Extract the [X, Y] coordinate from the center of the cell holding the provided text.  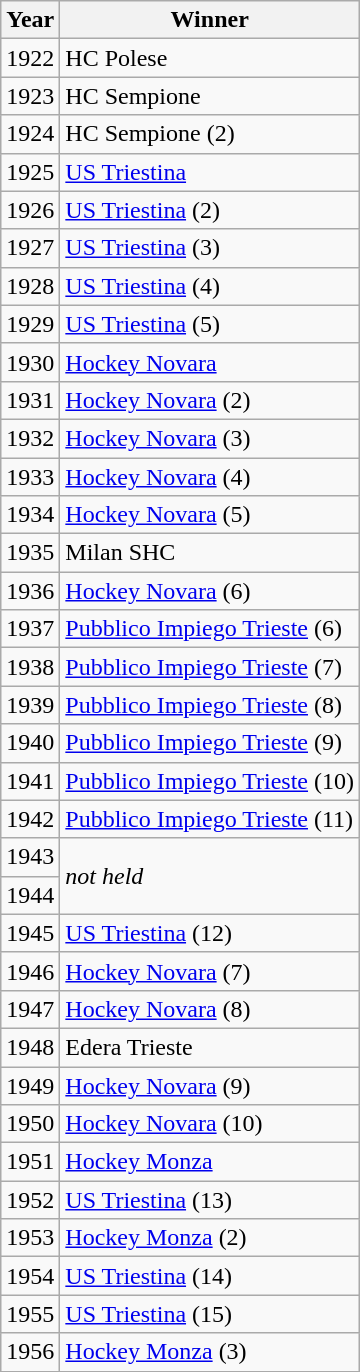
1945 [30, 933]
Hockey Novara (9) [210, 1085]
1934 [30, 515]
Edera Trieste [210, 1047]
1938 [30, 667]
Pubblico Impiego Trieste (8) [210, 705]
1925 [30, 172]
Hockey Novara (3) [210, 438]
1943 [30, 857]
1937 [30, 629]
Hockey Novara (10) [210, 1124]
1923 [30, 96]
1929 [30, 324]
1954 [30, 1276]
1953 [30, 1238]
HC Polese [210, 58]
1935 [30, 553]
Hockey Novara (2) [210, 400]
Pubblico Impiego Trieste (10) [210, 781]
1947 [30, 1009]
US Triestina (2) [210, 210]
1931 [30, 400]
Winner [210, 20]
1924 [30, 134]
US Triestina (4) [210, 286]
Milan SHC [210, 553]
1942 [30, 819]
1941 [30, 781]
1932 [30, 438]
Hockey Novara (6) [210, 591]
Pubblico Impiego Trieste (7) [210, 667]
Pubblico Impiego Trieste (11) [210, 819]
US Triestina (12) [210, 933]
US Triestina (5) [210, 324]
1949 [30, 1085]
1928 [30, 286]
1950 [30, 1124]
HC Sempione [210, 96]
HC Sempione (2) [210, 134]
Hockey Monza (3) [210, 1352]
1933 [30, 477]
1927 [30, 248]
1940 [30, 743]
Hockey Monza (2) [210, 1238]
Year [30, 20]
1944 [30, 895]
1956 [30, 1352]
1952 [30, 1200]
1922 [30, 58]
Hockey Novara (8) [210, 1009]
US Triestina [210, 172]
US Triestina (15) [210, 1314]
Hockey Novara (4) [210, 477]
Pubblico Impiego Trieste (6) [210, 629]
Hockey Novara [210, 362]
Hockey Novara (7) [210, 971]
1926 [30, 210]
not held [210, 876]
Pubblico Impiego Trieste (9) [210, 743]
US Triestina (3) [210, 248]
1936 [30, 591]
1951 [30, 1162]
1946 [30, 971]
US Triestina (13) [210, 1200]
1930 [30, 362]
1939 [30, 705]
1948 [30, 1047]
Hockey Monza [210, 1162]
US Triestina (14) [210, 1276]
1955 [30, 1314]
Hockey Novara (5) [210, 515]
